Scan for the cell matching the given text and deliver its (x, y) coordinate at center. 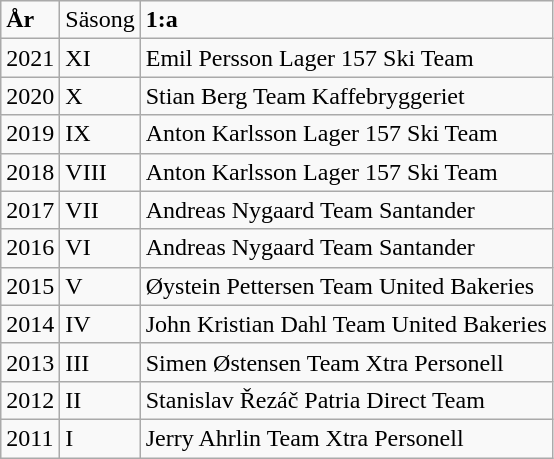
Stanislav Řezáč Patria Direct Team (346, 400)
Säsong (100, 20)
Emil Persson Lager 157 Ski Team (346, 58)
2017 (30, 210)
2016 (30, 248)
X (100, 96)
1:a (346, 20)
2013 (30, 362)
2021 (30, 58)
VIII (100, 172)
2019 (30, 134)
År (30, 20)
I (100, 438)
XI (100, 58)
IX (100, 134)
John Kristian Dahl Team United Bakeries (346, 324)
Stian Berg Team Kaffebryggeriet (346, 96)
III (100, 362)
VI (100, 248)
Jerry Ahrlin Team Xtra Personell (346, 438)
II (100, 400)
2020 (30, 96)
2012 (30, 400)
2014 (30, 324)
2018 (30, 172)
2011 (30, 438)
2015 (30, 286)
VII (100, 210)
V (100, 286)
Øystein Pettersen Team United Bakeries (346, 286)
Simen Østensen Team Xtra Personell (346, 362)
IV (100, 324)
